For the text-containing cell, return its midpoint in (x, y) coordinate format. 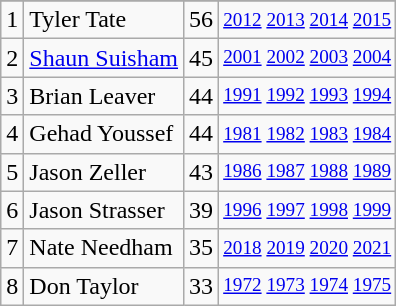
43 (202, 172)
39 (202, 210)
1972 1973 1974 1975 (308, 286)
4 (12, 134)
8 (12, 286)
3 (12, 96)
35 (202, 248)
Brian Leaver (104, 96)
Gehad Youssef (104, 134)
1991 1992 1993 1994 (308, 96)
6 (12, 210)
2 (12, 58)
1981 1982 1983 1984 (308, 134)
2012 2013 2014 2015 (308, 20)
1 (12, 20)
1986 1987 1988 1989 (308, 172)
2001 2002 2003 2004 (308, 58)
2018 2019 2020 2021 (308, 248)
33 (202, 286)
Jason Zeller (104, 172)
56 (202, 20)
Nate Needham (104, 248)
1996 1997 1998 1999 (308, 210)
Shaun Suisham (104, 58)
Don Taylor (104, 286)
Jason Strasser (104, 210)
5 (12, 172)
7 (12, 248)
Tyler Tate (104, 20)
45 (202, 58)
